From the cell containing the given text, extract its center point as [x, y] coordinate. 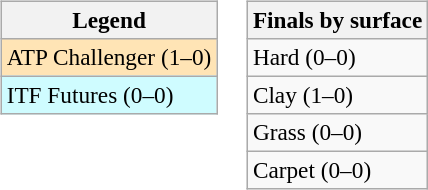
Finals by surface [337, 20]
Clay (1–0) [337, 95]
Carpet (0–0) [337, 171]
Grass (0–0) [337, 133]
Legend [108, 20]
Hard (0–0) [337, 57]
ITF Futures (0–0) [108, 95]
ATP Challenger (1–0) [108, 57]
